Output the [x, y] coordinate of the center of the cell containing the given text.  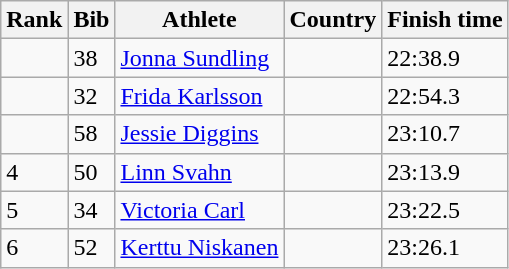
Linn Svahn [200, 172]
32 [92, 96]
23:22.5 [445, 210]
34 [92, 210]
Kerttu Niskanen [200, 248]
50 [92, 172]
Jonna Sundling [200, 58]
52 [92, 248]
Rank [34, 20]
5 [34, 210]
6 [34, 248]
Victoria Carl [200, 210]
23:13.9 [445, 172]
Finish time [445, 20]
Bib [92, 20]
23:10.7 [445, 134]
Athlete [200, 20]
38 [92, 58]
4 [34, 172]
Frida Karlsson [200, 96]
22:54.3 [445, 96]
Country [333, 20]
22:38.9 [445, 58]
23:26.1 [445, 248]
Jessie Diggins [200, 134]
58 [92, 134]
